Provide the [X, Y] coordinate of the cell's center where the given text is located.  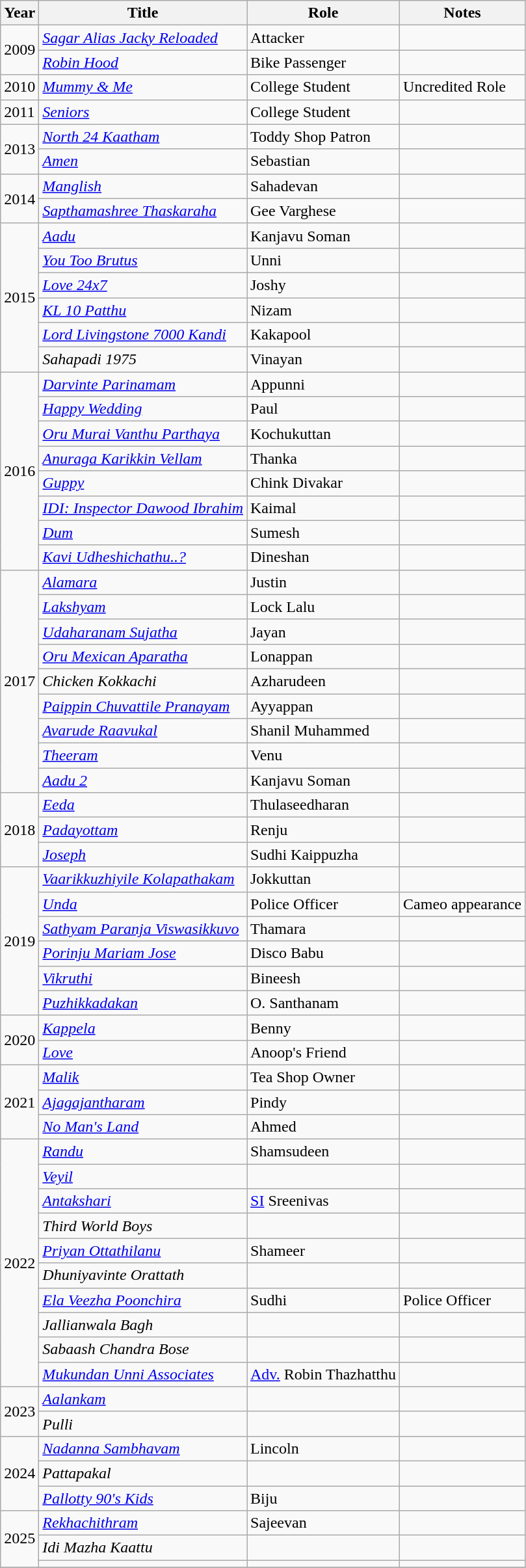
Uncredited Role [463, 87]
No Man's Land [143, 1127]
Cameo appearance [463, 904]
Aadu [143, 235]
Shamsudeen [324, 1152]
Kakapool [324, 335]
Love [143, 1052]
Sabaash Chandra Bose [143, 1349]
Kochukuttan [324, 434]
Pulli [143, 1424]
Justin [324, 582]
Nadanna Sambhavam [143, 1448]
2020 [20, 1040]
IDI: Inspector Dawood Ibrahim [143, 508]
Paul [324, 409]
Ahmed [324, 1127]
Lincoln [324, 1448]
Love 24x7 [143, 285]
Shameer [324, 1251]
Adv. Robin Thazhatthu [324, 1374]
Thamara [324, 929]
Porinju Mariam Jose [143, 953]
Sebastian [324, 161]
Disco Babu [324, 953]
Kavi Udheshichathu..? [143, 557]
Chink Divakar [324, 483]
Mummy & Me [143, 87]
Kaimal [324, 508]
Sagar Alias Jacky Reloaded [143, 38]
Jallianwala Bagh [143, 1325]
2016 [20, 471]
Ela Veezha Poonchira [143, 1300]
Benny [324, 1028]
Vinayan [324, 360]
Unni [324, 260]
North 24 Kaatham [143, 137]
Jayan [324, 631]
Bike Passenger [324, 62]
Notes [463, 13]
Antakshari [143, 1201]
Joseph [143, 855]
Oru Murai Vanthu Parthaya [143, 434]
Sajeevan [324, 1523]
Seniors [143, 112]
Vikruthi [143, 978]
Azharudeen [324, 681]
Priyan Ottathilanu [143, 1251]
Dineshan [324, 557]
Thulaseedharan [324, 805]
Oru Mexican Aparatha [143, 656]
2019 [20, 941]
Role [324, 13]
Udaharanam Sujatha [143, 631]
Dum [143, 533]
2024 [20, 1473]
Happy Wedding [143, 409]
Sathyam Paranja Viswasikkuvo [143, 929]
2011 [20, 112]
2022 [20, 1263]
2009 [20, 50]
Thanka [324, 458]
Mukundan Unni Associates [143, 1374]
Sumesh [324, 533]
Jokkuttan [324, 879]
2023 [20, 1411]
Lord Livingstone 7000 Kandi [143, 335]
Unda [143, 904]
Rekhachithram [143, 1523]
Chicken Kokkachi [143, 681]
Paippin Chuvattile Pranayam [143, 706]
Lonappan [324, 656]
Puzhikkadakan [143, 1003]
Anoop's Friend [324, 1052]
2025 [20, 1539]
Veyil [143, 1176]
Shanil Muhammed [324, 731]
Pallotty 90's Kids [143, 1498]
Renju [324, 830]
You Too Brutus [143, 260]
SI Sreenivas [324, 1201]
Ajagajantharam [143, 1102]
Appunni [324, 384]
Bineesh [324, 978]
Tea Shop Owner [324, 1077]
Eeda [143, 805]
Third World Boys [143, 1226]
KL 10 Patthu [143, 310]
Sapthamashree Thaskaraha [143, 211]
Anuraga Karikkin Vellam [143, 458]
Pattapakal [143, 1473]
Toddy Shop Patron [324, 137]
Aalankam [143, 1399]
Biju [324, 1498]
Alamara [143, 582]
Sudhi Kaippuzha [324, 855]
Darvinte Parinamam [143, 384]
2018 [20, 830]
2015 [20, 297]
Sahapadi 1975 [143, 360]
Year [20, 13]
Lock Lalu [324, 607]
Theeram [143, 756]
Venu [324, 756]
Amen [143, 161]
Avarude Raavukal [143, 731]
Lakshyam [143, 607]
Joshy [324, 285]
Pindy [324, 1102]
Idi Mazha Kaattu [143, 1548]
Dhuniyavinte Orattath [143, 1275]
2010 [20, 87]
Randu [143, 1152]
Title [143, 13]
Guppy [143, 483]
O. Santhanam [324, 1003]
Kappela [143, 1028]
Robin Hood [143, 62]
Malik [143, 1077]
Gee Varghese [324, 211]
Aadu 2 [143, 780]
Attacker [324, 38]
Sahadevan [324, 186]
Manglish [143, 186]
2021 [20, 1102]
Nizam [324, 310]
2014 [20, 198]
Ayyappan [324, 706]
Vaarikkuzhiyile Kolapathakam [143, 879]
Padayottam [143, 830]
Sudhi [324, 1300]
2017 [20, 682]
2013 [20, 149]
